Return (X, Y) of the center of cell containing provided text 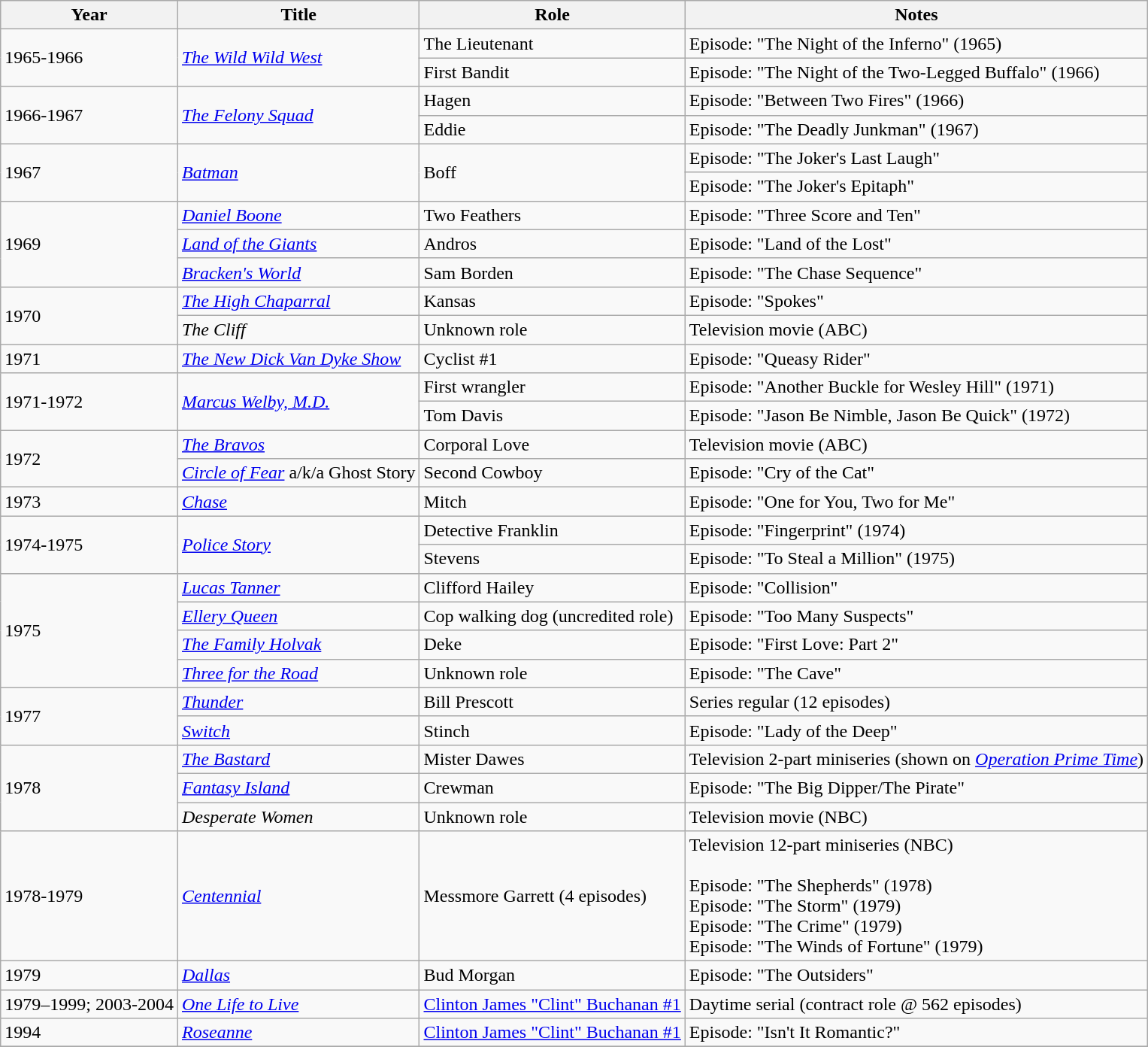
1971 (89, 359)
Cop walking dog (uncredited role) (552, 616)
Tom Davis (552, 416)
The Bastard (298, 759)
Messmore Garrett (4 episodes) (552, 897)
Lucas Tanner (298, 587)
Notes (916, 15)
Circle of Fear a/k/a Ghost Story (298, 473)
Dallas (298, 976)
The Lieutenant (552, 44)
Episode: "Between Two Fires" (1966) (916, 101)
Cyclist #1 (552, 359)
The Bravos (298, 445)
Series regular (12 episodes) (916, 702)
First wrangler (552, 387)
Episode: "First Love: Part 2" (916, 645)
1973 (89, 502)
Episode: "Another Buckle for Wesley Hill" (1971) (916, 387)
Episode: "Cry of the Cat" (916, 473)
Daytime serial (contract role @ 562 episodes) (916, 1004)
1970 (89, 315)
The Family Holvak (298, 645)
Switch (298, 730)
The Wild Wild West (298, 58)
1979–1999; 2003-2004 (89, 1004)
Television movie (NBC) (916, 816)
Desperate Women (298, 816)
Fantasy Island (298, 788)
Batman (298, 172)
Stevens (552, 559)
1975 (89, 630)
1977 (89, 716)
1969 (89, 244)
Daniel Boone (298, 215)
Mister Dawes (552, 759)
One Life to Live (298, 1004)
The Cliff (298, 329)
Clifford Hailey (552, 587)
Episode: "Fingerprint" (1974) (916, 530)
Episode: "The Cave" (916, 673)
1974-1975 (89, 545)
Eddie (552, 129)
1978-1979 (89, 897)
Ellery Queen (298, 616)
Sam Borden (552, 272)
Bracken's World (298, 272)
Kansas (552, 301)
Episode: "The Deadly Junkman" (1967) (916, 129)
Hagen (552, 101)
Crewman (552, 788)
Episode: "Too Many Suspects" (916, 616)
Two Feathers (552, 215)
Corporal Love (552, 445)
First Bandit (552, 72)
Television 2-part miniseries (shown on Operation Prime Time) (916, 759)
Episode: "Collision" (916, 587)
1967 (89, 172)
Role (552, 15)
Bud Morgan (552, 976)
Deke (552, 645)
Episode: "Queasy Rider" (916, 359)
Episode: "The Big Dipper/The Pirate" (916, 788)
Episode: "Land of the Lost" (916, 244)
Thunder (298, 702)
Detective Franklin (552, 530)
Episode: "The Joker's Last Laugh" (916, 158)
1972 (89, 459)
Episode: "Jason Be Nimble, Jason Be Quick" (1972) (916, 416)
Episode: "Three Score and Ten" (916, 215)
Episode: "Isn't It Romantic?" (916, 1033)
Mitch (552, 502)
Police Story (298, 545)
The New Dick Van Dyke Show (298, 359)
The High Chaparral (298, 301)
Episode: "One for You, Two for Me" (916, 502)
Bill Prescott (552, 702)
Episode: "The Joker's Epitaph" (916, 187)
Chase (298, 502)
Episode: "The Outsiders" (916, 976)
The Felony Squad (298, 115)
Three for the Road (298, 673)
Andros (552, 244)
Episode: "The Night of the Inferno" (1965) (916, 44)
Centennial (298, 897)
1966-1967 (89, 115)
1994 (89, 1033)
1979 (89, 976)
Episode: "To Steal a Million" (1975) (916, 559)
Boff (552, 172)
1978 (89, 788)
Episode: "Lady of the Deep" (916, 730)
Episode: "Spokes" (916, 301)
Episode: "The Night of the Two-Legged Buffalo" (1966) (916, 72)
1965-1966 (89, 58)
Title (298, 15)
Roseanne (298, 1033)
Land of the Giants (298, 244)
1971-1972 (89, 402)
Year (89, 15)
Marcus Welby, M.D. (298, 402)
Second Cowboy (552, 473)
Episode: "The Chase Sequence" (916, 272)
Stinch (552, 730)
